Find where the given text appears and provide that cell's center as (x, y) coordinate. 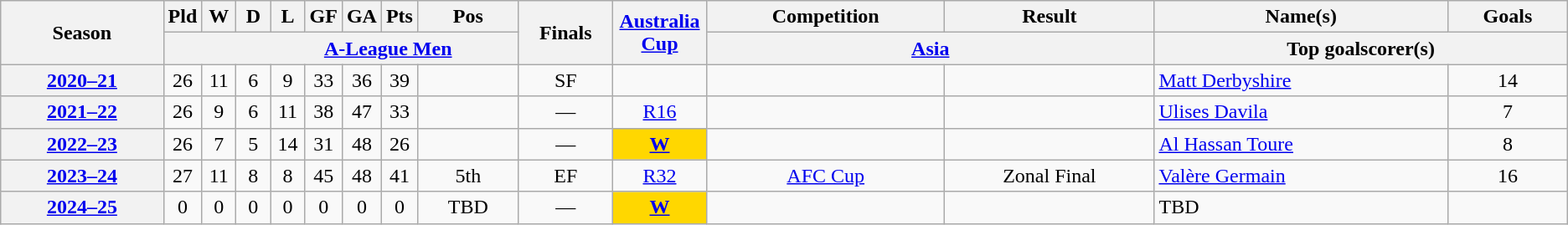
Al Hassan Toure (1302, 144)
Result (1050, 17)
SF (565, 80)
GA (362, 17)
Season (82, 33)
5th (467, 176)
2024–25 (82, 207)
Top goalscorer(s) (1360, 49)
D (253, 17)
Ulises Davila (1302, 112)
GF (323, 17)
36 (362, 80)
2023–24 (82, 176)
47 (362, 112)
16 (1508, 176)
Valère Germain (1302, 176)
Pts (399, 17)
EF (565, 176)
2020–21 (82, 80)
R16 (659, 112)
Pos (467, 17)
A-League Men (388, 49)
Australia Cup (659, 33)
5 (253, 144)
2022–23 (82, 144)
Competition (826, 17)
L (288, 17)
Finals (565, 33)
41 (399, 176)
R32 (659, 176)
Matt Derbyshire (1302, 80)
Zonal Final (1050, 176)
27 (183, 176)
39 (399, 80)
Name(s) (1302, 17)
Pld (183, 17)
AFC Cup (826, 176)
Goals (1508, 17)
45 (323, 176)
38 (323, 112)
Asia (931, 49)
31 (323, 144)
2021–22 (82, 112)
